Extract the [x, y] coordinate from the center of the cell holding the provided text.  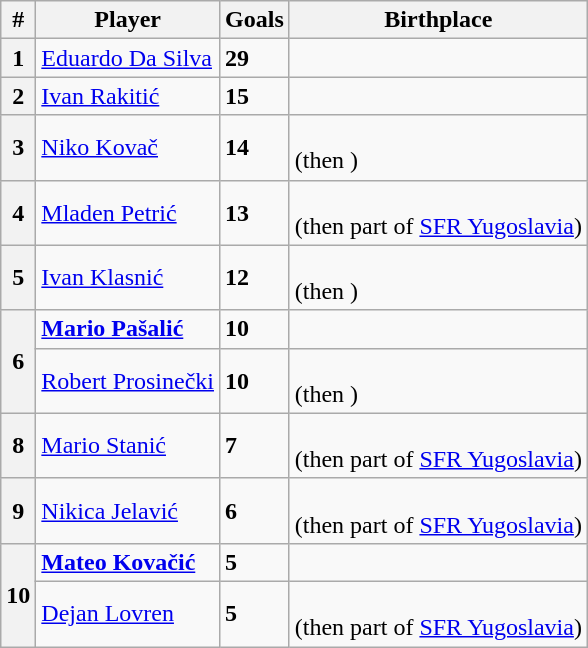
4 [18, 212]
Robert Prosinečki [128, 380]
9 [18, 510]
Mario Stanić [128, 446]
13 [255, 212]
Ivan Klasnić [128, 278]
Eduardo Da Silva [128, 58]
Mario Pašalić [128, 329]
Goals [255, 20]
Ivan Rakitić [128, 96]
7 [255, 446]
Dejan Lovren [128, 614]
2 [18, 96]
1 [18, 58]
Nikica Jelavić [128, 510]
15 [255, 96]
29 [255, 58]
Mladen Petrić [128, 212]
Mateo Kovačić [128, 562]
14 [255, 148]
3 [18, 148]
Niko Kovač [128, 148]
Player [128, 20]
8 [18, 446]
12 [255, 278]
Birthplace [438, 20]
# [18, 20]
